Detect which cell encompasses the target text, then output its (x, y) center coordinate. 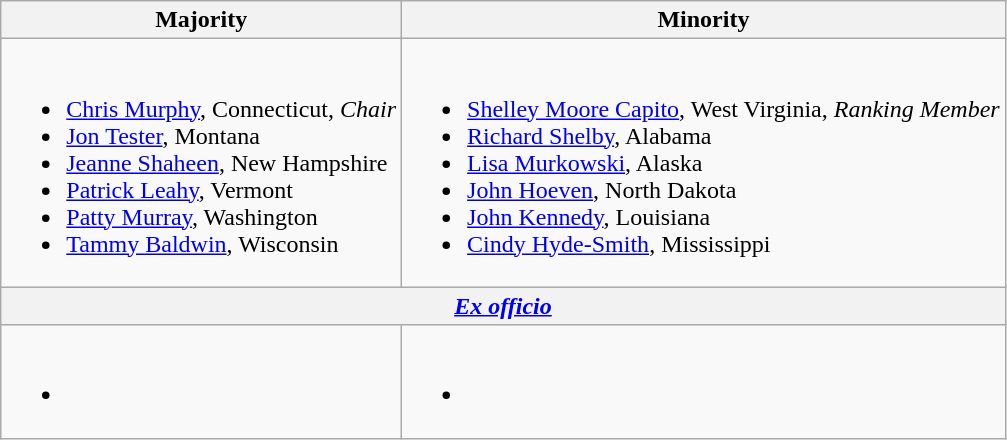
Ex officio (503, 306)
Minority (704, 20)
Majority (202, 20)
